Output the [X, Y] coordinate of the center of the cell containing the given text.  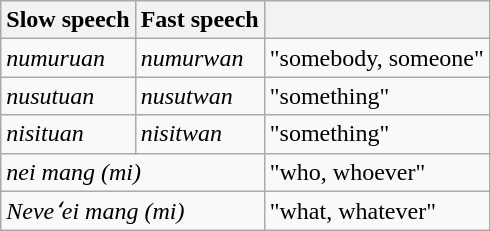
nisituan [68, 134]
nisitwan [200, 134]
"somebody, someone" [376, 58]
nei mang (mi) [132, 172]
nusutuan [68, 96]
nusutwan [200, 96]
numuruan [68, 58]
Fast speech [200, 20]
"what, whatever" [376, 211]
"who, whoever" [376, 172]
Neveʻei mang (mi) [132, 211]
Slow speech [68, 20]
numurwan [200, 58]
